Find where the given text appears and provide that cell's center as (X, Y) coordinate. 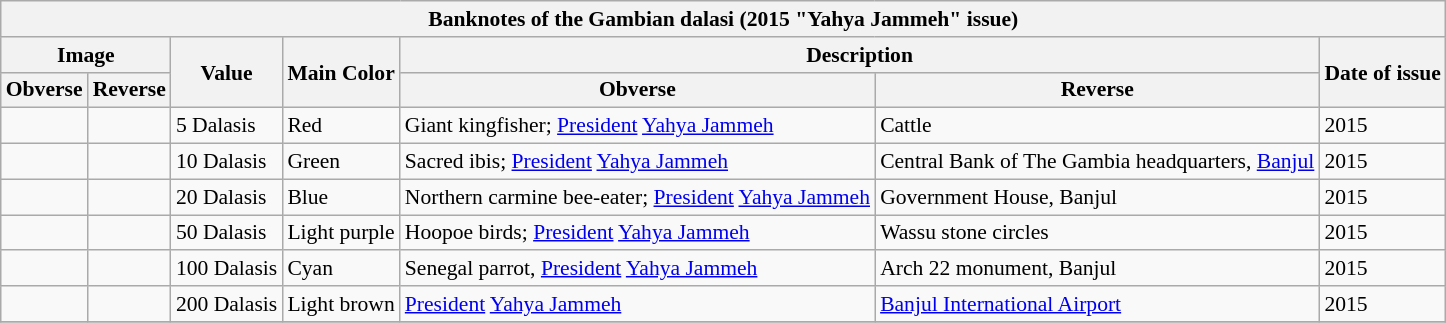
Date of issue (1382, 72)
Giant kingfisher; President Yahya Jammeh (638, 126)
Banknotes of the Gambian dalasi (2015 "Yahya Jammeh" issue) (724, 19)
Image (86, 55)
200 Dalasis (226, 304)
Sacred ibis; President Yahya Jammeh (638, 162)
Government House, Banjul (1097, 197)
President Yahya Jammeh (638, 304)
Hoopoe birds; President Yahya Jammeh (638, 233)
Senegal parrot, President Yahya Jammeh (638, 269)
Light brown (340, 304)
Arch 22 monument, Banjul (1097, 269)
Main Color (340, 72)
Blue (340, 197)
Value (226, 72)
Cyan (340, 269)
10 Dalasis (226, 162)
Banjul International Airport (1097, 304)
Light purple (340, 233)
Red (340, 126)
5 Dalasis (226, 126)
Cattle (1097, 126)
Central Bank of The Gambia headquarters, Banjul (1097, 162)
Green (340, 162)
50 Dalasis (226, 233)
Northern carmine bee-eater; President Yahya Jammeh (638, 197)
Description (860, 55)
Wassu stone circles (1097, 233)
100 Dalasis (226, 269)
20 Dalasis (226, 197)
